Pinpoint the cell where the given text exists, returning its (x, y) midpoint coordinate. 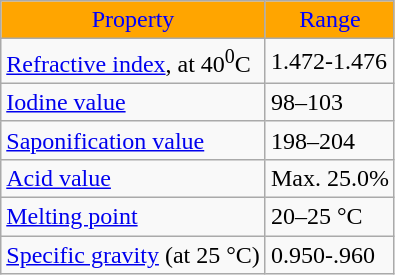
Iodine value (134, 102)
198–204 (330, 140)
Specific gravity (at 25 °C) (134, 255)
Refractive index, at 400C (134, 62)
Max. 25.0% (330, 178)
Saponification value (134, 140)
20–25 °C (330, 217)
Range (330, 20)
1.472-1.476 (330, 62)
0.950-.960 (330, 255)
Acid value (134, 178)
Property (134, 20)
Melting point (134, 217)
98–103 (330, 102)
